Return the [x, y] coordinate for the center point of the cell that contains the specified text.  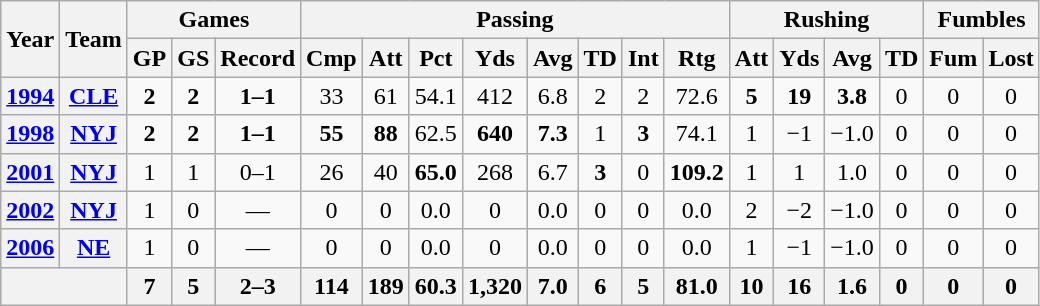
NE [94, 248]
640 [494, 134]
6.8 [552, 96]
81.0 [696, 286]
Passing [516, 20]
Int [643, 58]
Rtg [696, 58]
109.2 [696, 172]
26 [332, 172]
Fum [954, 58]
1994 [30, 96]
1998 [30, 134]
268 [494, 172]
19 [800, 96]
Lost [1011, 58]
Pct [436, 58]
2001 [30, 172]
61 [386, 96]
Rushing [826, 20]
1.0 [852, 172]
Games [214, 20]
2002 [30, 210]
−2 [800, 210]
2006 [30, 248]
CLE [94, 96]
60.3 [436, 286]
72.6 [696, 96]
3.8 [852, 96]
Record [258, 58]
55 [332, 134]
189 [386, 286]
1,320 [494, 286]
33 [332, 96]
2–3 [258, 286]
62.5 [436, 134]
54.1 [436, 96]
6 [600, 286]
7 [149, 286]
88 [386, 134]
Fumbles [982, 20]
412 [494, 96]
7.3 [552, 134]
Team [94, 39]
0–1 [258, 172]
Cmp [332, 58]
6.7 [552, 172]
Year [30, 39]
GS [194, 58]
74.1 [696, 134]
7.0 [552, 286]
10 [751, 286]
1.6 [852, 286]
GP [149, 58]
40 [386, 172]
114 [332, 286]
65.0 [436, 172]
16 [800, 286]
